Pinpoint the cell where the given text exists, returning its [x, y] midpoint coordinate. 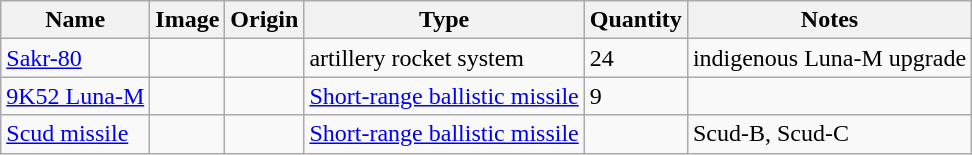
Image [188, 20]
9K52 Luna-M [76, 96]
indigenous Luna-M upgrade [829, 58]
Notes [829, 20]
Scud-B, Scud-C [829, 134]
artillery rocket system [444, 58]
Scud missile [76, 134]
9 [636, 96]
Quantity [636, 20]
Sakr-80 [76, 58]
24 [636, 58]
Origin [264, 20]
Type [444, 20]
Name [76, 20]
